Return (X, Y) of the center of cell containing provided text 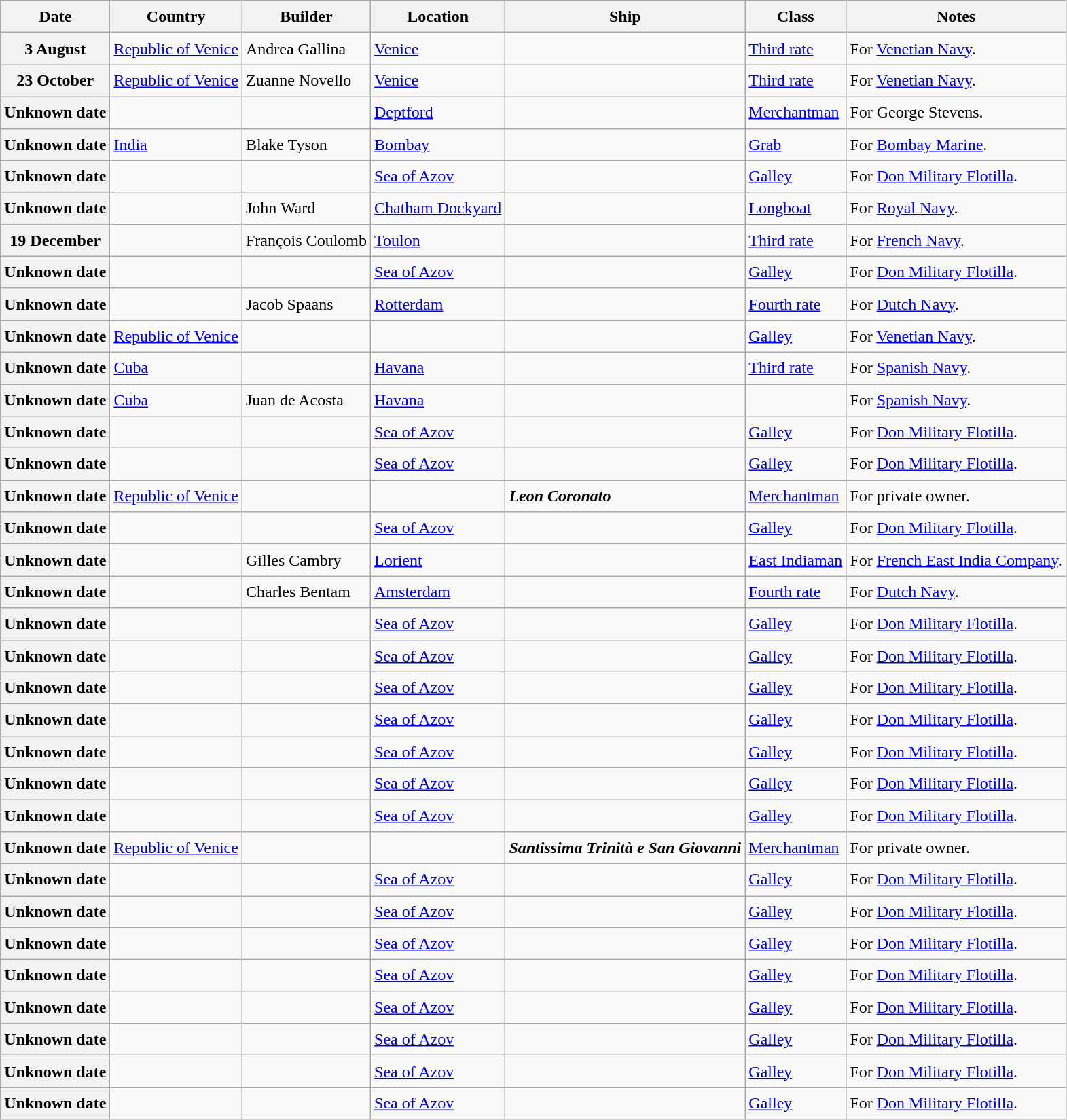
Rotterdam (438, 304)
For French East India Company. (956, 560)
John Ward (306, 208)
Charles Bentam (306, 592)
Amsterdam (438, 592)
For French Navy. (956, 240)
Jacob Spaans (306, 304)
Class (796, 16)
For Bombay Marine. (956, 144)
Juan de Acosta (306, 401)
Gilles Cambry (306, 560)
Longboat (796, 208)
Deptford (438, 113)
Andrea Gallina (306, 49)
Santissima Trinità e San Giovanni (625, 848)
Chatham Dockyard (438, 208)
Builder (306, 16)
Grab (796, 144)
Date (56, 16)
23 October (56, 80)
19 December (56, 240)
3 August (56, 49)
Notes (956, 16)
East Indiaman (796, 560)
Zuanne Novello (306, 80)
Lorient (438, 560)
Bombay (438, 144)
Blake Tyson (306, 144)
Leon Coronato (625, 496)
For Royal Navy. (956, 208)
Ship (625, 16)
India (177, 144)
Location (438, 16)
François Coulomb (306, 240)
Country (177, 16)
Toulon (438, 240)
For George Stevens. (956, 113)
